For the text-containing cell, return its midpoint in [X, Y] coordinate format. 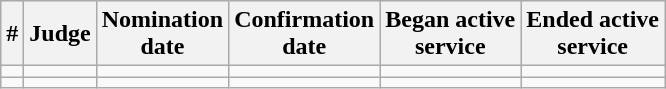
Began activeservice [450, 34]
# [12, 34]
Confirmationdate [304, 34]
Judge [60, 34]
Ended activeservice [593, 34]
Nominationdate [162, 34]
